Provide the [X, Y] coordinate of the cell's center where the given text is located.  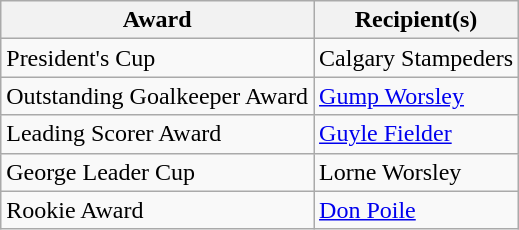
George Leader Cup [158, 172]
Don Poile [416, 210]
Award [158, 20]
Lorne Worsley [416, 172]
President's Cup [158, 58]
Guyle Fielder [416, 134]
Calgary Stampeders [416, 58]
Gump Worsley [416, 96]
Recipient(s) [416, 20]
Rookie Award [158, 210]
Outstanding Goalkeeper Award [158, 96]
Leading Scorer Award [158, 134]
